Search for the cell housing the specified text and yield its (X, Y) center coordinate. 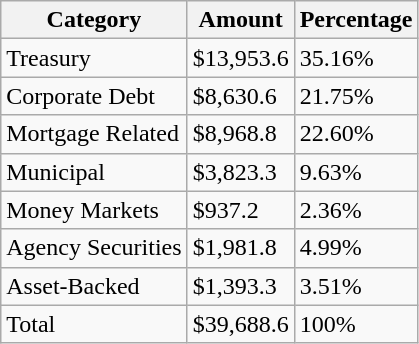
$1,393.3 (240, 286)
35.16% (356, 58)
Category (94, 20)
3.51% (356, 286)
Mortgage Related (94, 134)
Asset-Backed (94, 286)
Total (94, 324)
$8,968.8 (240, 134)
Percentage (356, 20)
2.36% (356, 210)
9.63% (356, 172)
$3,823.3 (240, 172)
$13,953.6 (240, 58)
4.99% (356, 248)
Amount (240, 20)
22.60% (356, 134)
$1,981.8 (240, 248)
$8,630.6 (240, 96)
Treasury (94, 58)
$937.2 (240, 210)
Corporate Debt (94, 96)
Money Markets (94, 210)
21.75% (356, 96)
$39,688.6 (240, 324)
Agency Securities (94, 248)
100% (356, 324)
Municipal (94, 172)
